Extract the [X, Y] coordinate from the center of the cell holding the provided text.  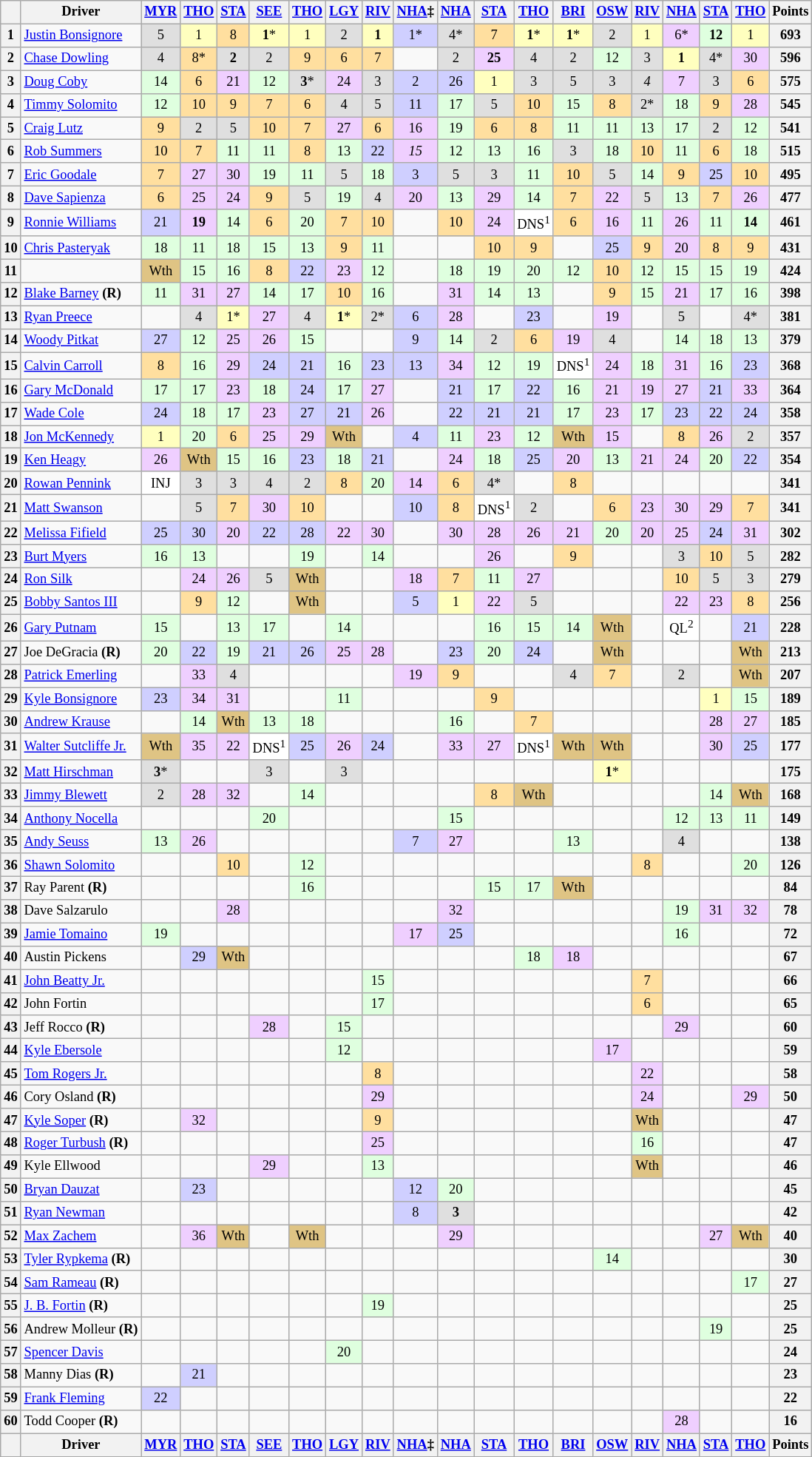
207 [791, 676]
Woody Pitkat [81, 340]
38 [10, 912]
8* [199, 59]
49 [10, 1166]
358 [791, 413]
Jon McKennedy [81, 437]
Eric Goodale [81, 175]
Kyle Ebersole [81, 1051]
357 [791, 437]
Tom Rogers Jr. [81, 1073]
Kyle Ellwood [81, 1166]
Roger Turbush (R) [81, 1144]
Kyle Bonsignore [81, 699]
Wade Cole [81, 413]
Burt Myers [81, 556]
228 [791, 627]
Austin Pickens [81, 958]
495 [791, 175]
53 [10, 1259]
44 [10, 1051]
Gary McDonald [81, 391]
368 [791, 366]
Anthony Nocella [81, 818]
56 [10, 1329]
177 [791, 747]
37 [10, 888]
Blake Barney (R) [81, 295]
364 [791, 391]
Justin Bonsignore [81, 36]
Todd Cooper (R) [81, 1422]
126 [791, 864]
596 [791, 59]
354 [791, 460]
J. B. Fortin (R) [81, 1305]
138 [791, 842]
302 [791, 533]
Doug Coby [81, 81]
55 [10, 1305]
67 [791, 958]
Andy Seuss [81, 842]
Timmy Solomito [81, 105]
256 [791, 602]
213 [791, 653]
Kyle Soper (R) [81, 1120]
41 [10, 981]
INJ [161, 484]
65 [791, 1003]
Chase Dowling [81, 59]
Dave Salzarulo [81, 912]
Craig Lutz [81, 129]
Patrick Emerling [81, 676]
Ray Parent (R) [81, 888]
Cory Osland (R) [81, 1097]
379 [791, 340]
431 [791, 247]
461 [791, 223]
Jimmy Blewett [81, 795]
Ken Heagy [81, 460]
Andrew Molleur (R) [81, 1329]
Tyler Rypkema (R) [81, 1259]
John Fortin [81, 1003]
Rowan Pennink [81, 484]
84 [791, 888]
149 [791, 818]
78 [791, 912]
Chris Pasteryak [81, 247]
Jeff Rocco (R) [81, 1027]
189 [791, 699]
57 [10, 1353]
John Beatty Jr. [81, 981]
Melissa Fifield [81, 533]
Dave Sapienza [81, 198]
43 [10, 1027]
Sam Rameau (R) [81, 1283]
515 [791, 151]
693 [791, 36]
279 [791, 580]
Jamie Tomaino [81, 934]
381 [791, 317]
Calvin Carroll [81, 366]
Bryan Dauzat [81, 1190]
Andrew Krause [81, 722]
541 [791, 129]
185 [791, 722]
424 [791, 271]
39 [10, 934]
Frank Fleming [81, 1399]
477 [791, 198]
Shawn Solomito [81, 864]
Ron Silk [81, 580]
Ryan Preece [81, 317]
Ronnie Williams [81, 223]
Joe DeGracia (R) [81, 653]
Spencer Davis [81, 1353]
398 [791, 295]
66 [791, 981]
6* [681, 36]
Matt Swanson [81, 508]
Max Zachem [81, 1236]
Ryan Newman [81, 1214]
QL2 [681, 627]
51 [10, 1214]
545 [791, 105]
Walter Sutcliffe Jr. [81, 747]
Rob Summers [81, 151]
175 [791, 773]
54 [10, 1283]
Manny Dias (R) [81, 1375]
282 [791, 556]
48 [10, 1144]
52 [10, 1236]
575 [791, 81]
Gary Putnam [81, 627]
72 [791, 934]
168 [791, 795]
Bobby Santos III [81, 602]
Matt Hirschman [81, 773]
